Determine the [X, Y] coordinate at the center of the cell enclosing the given text.  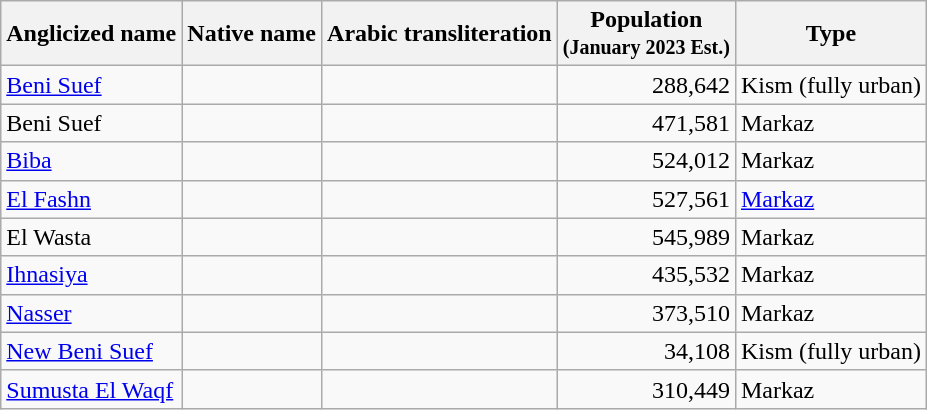
545,989 [646, 237]
34,108 [646, 351]
Biba [92, 161]
435,532 [646, 275]
Arabic transliteration [440, 34]
288,642 [646, 85]
Type [830, 34]
310,449 [646, 389]
El Wasta [92, 237]
524,012 [646, 161]
Anglicized name [92, 34]
Native name [252, 34]
Population(January 2023 Est.) [646, 34]
373,510 [646, 313]
527,561 [646, 199]
Nasser [92, 313]
471,581 [646, 123]
El Fashn [92, 199]
New Beni Suef [92, 351]
Sumusta El Waqf [92, 389]
Ihnasiya [92, 275]
